Pinpoint the cell where the given text exists, returning its [X, Y] midpoint coordinate. 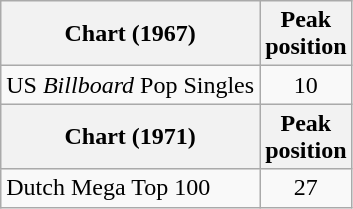
Dutch Mega Top 100 [130, 188]
Chart (1971) [130, 136]
Chart (1967) [130, 34]
US Billboard Pop Singles [130, 85]
10 [306, 85]
27 [306, 188]
